Return the [X, Y] coordinate for the center point of the cell that contains the specified text.  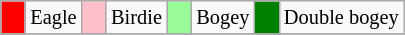
Double bogey [342, 17]
Bogey [222, 17]
Eagle [53, 17]
Birdie [136, 17]
